Scan for the cell matching the given text and deliver its (X, Y) coordinate at center. 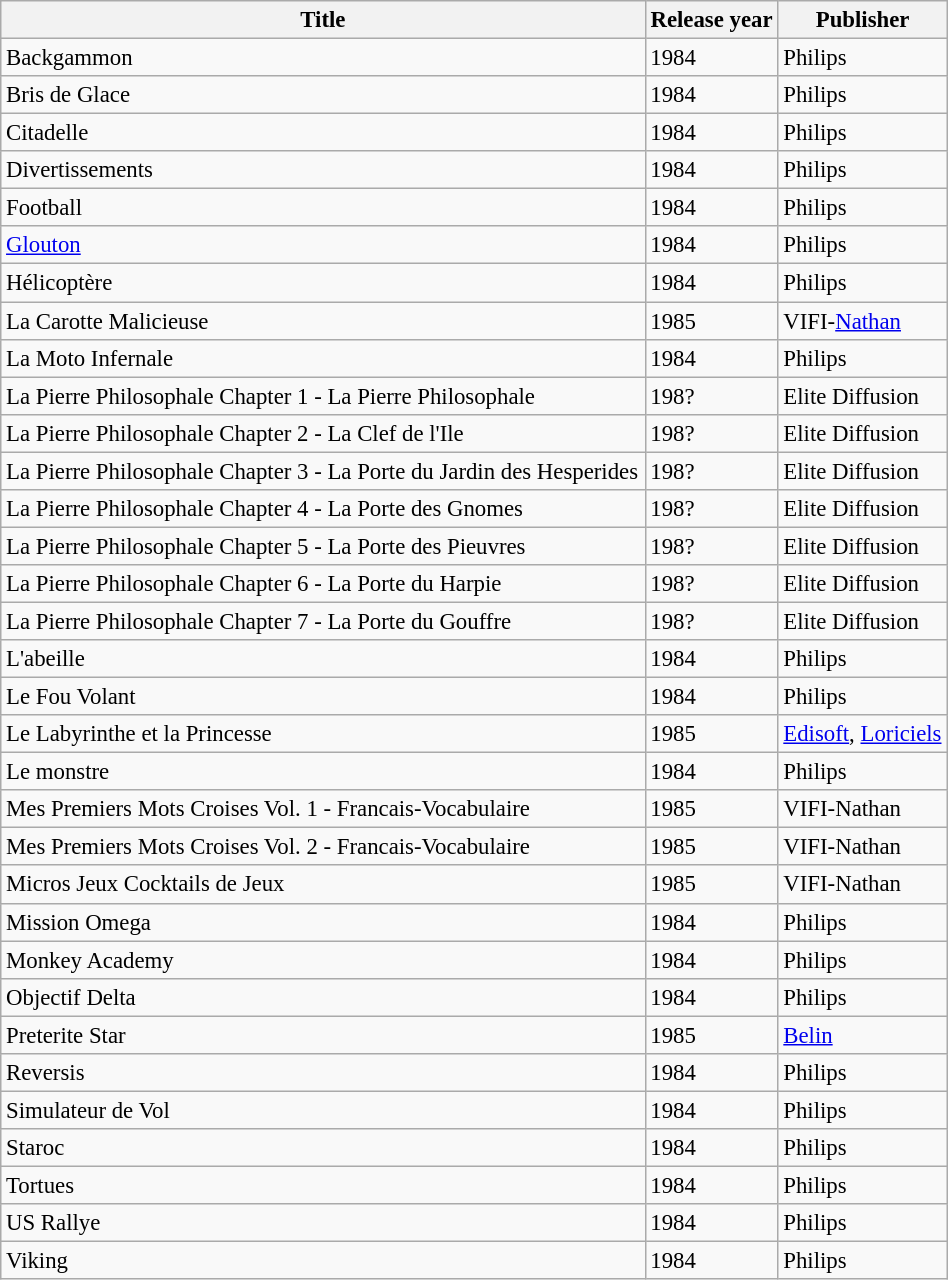
Title (323, 20)
Mes Premiers Mots Croises Vol. 2 - Francais-Vocabulaire (323, 847)
Staroc (323, 1148)
La Pierre Philosophale Chapter 1 - La Pierre Philosophale (323, 396)
Publisher (862, 20)
La Pierre Philosophale Chapter 5 - La Porte des Pieuvres (323, 546)
Glouton (323, 245)
Preterite Star (323, 1035)
Monkey Academy (323, 960)
Le monstre (323, 772)
Mes Premiers Mots Croises Vol. 1 - Francais-Vocabulaire (323, 809)
Edisoft, Loriciels (862, 734)
La Pierre Philosophale Chapter 3 - La Porte du Jardin des Hesperides (323, 471)
Divertissements (323, 170)
Le Labyrinthe et la Princesse (323, 734)
La Pierre Philosophale Chapter 7 - La Porte du Gouffre (323, 621)
Mission Omega (323, 922)
La Pierre Philosophale Chapter 6 - La Porte du Harpie (323, 584)
Objectif Delta (323, 997)
Tortues (323, 1185)
Football (323, 208)
Viking (323, 1261)
Micros Jeux Cocktails de Jeux (323, 885)
La Pierre Philosophale Chapter 2 - La Clef de l'Ile (323, 433)
Release year (712, 20)
Backgammon (323, 58)
Hélicoptère (323, 283)
US Rallye (323, 1223)
Citadelle (323, 133)
Bris de Glace (323, 95)
La Pierre Philosophale Chapter 4 - La Porte des Gnomes (323, 509)
L'abeille (323, 659)
La Carotte Malicieuse (323, 321)
Reversis (323, 1073)
Belin (862, 1035)
Simulateur de Vol (323, 1110)
Le Fou Volant (323, 697)
La Moto Infernale (323, 358)
